For the text-containing cell, return its midpoint in (X, Y) coordinate format. 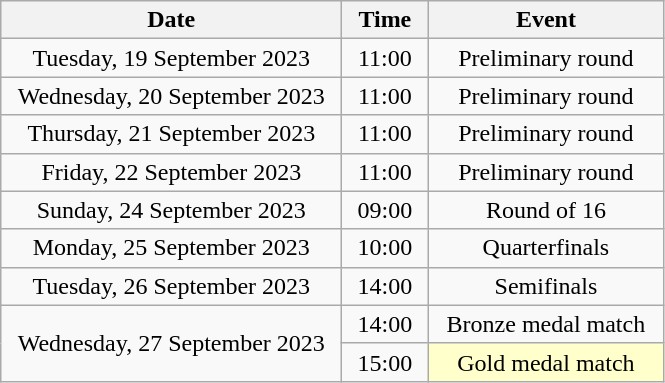
Event (546, 20)
Thursday, 21 September 2023 (172, 134)
Bronze medal match (546, 324)
Friday, 22 September 2023 (172, 172)
Date (172, 20)
Sunday, 24 September 2023 (172, 210)
Quarterfinals (546, 248)
Semifinals (546, 286)
Wednesday, 20 September 2023 (172, 96)
Gold medal match (546, 362)
Wednesday, 27 September 2023 (172, 343)
15:00 (385, 362)
Time (385, 20)
10:00 (385, 248)
Round of 16 (546, 210)
Monday, 25 September 2023 (172, 248)
Tuesday, 26 September 2023 (172, 286)
Tuesday, 19 September 2023 (172, 58)
09:00 (385, 210)
